Identify which cell holds the provided text, then report its (x, y) central coordinate. 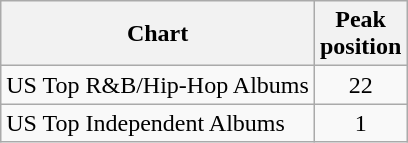
1 (360, 123)
Peakposition (360, 34)
22 (360, 85)
US Top Independent Albums (158, 123)
Chart (158, 34)
US Top R&B/Hip-Hop Albums (158, 85)
